For the text-containing cell, return its midpoint in (X, Y) coordinate format. 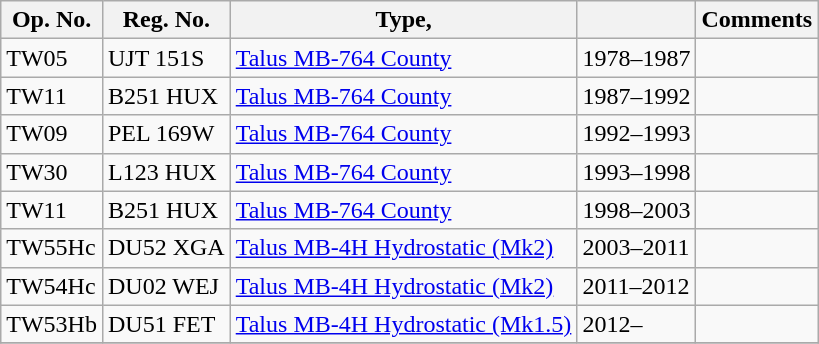
DU51 FET (166, 324)
1993–1998 (636, 172)
TW54Hc (52, 286)
Type, (404, 20)
2003–2011 (636, 248)
L123 HUX (166, 172)
TW30 (52, 172)
TW55Hc (52, 248)
Comments (757, 20)
TW53Hb (52, 324)
Talus MB-4H Hydrostatic (Mk1.5) (404, 324)
1992–1993 (636, 134)
PEL 169W (166, 134)
Op. No. (52, 20)
DU52 XGA (166, 248)
2012– (636, 324)
TW09 (52, 134)
1987–1992 (636, 96)
1998–2003 (636, 210)
DU02 WEJ (166, 286)
TW05 (52, 58)
UJT 151S (166, 58)
2011–2012 (636, 286)
1978–1987 (636, 58)
Reg. No. (166, 20)
